Determine the [x, y] coordinate at the center of the cell enclosing the given text.  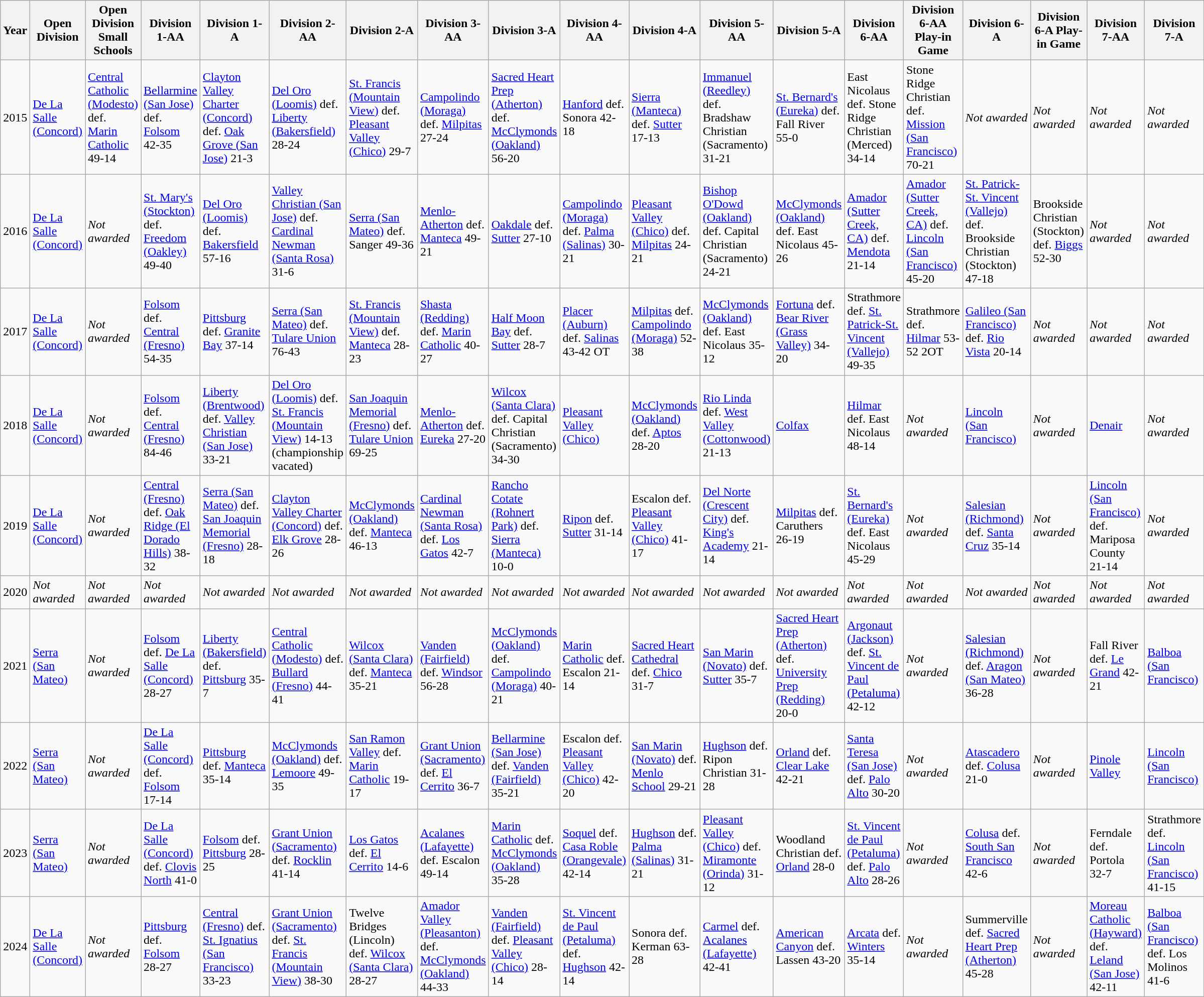
St. Bernard's (Eureka) def. Fall River 55-0 [809, 117]
Escalon def. Pleasant Valley (Chico) 42-20 [594, 766]
2018 [15, 425]
Strathmore def. Hilmar 53-52 2OT [933, 331]
Campolindo (Moraga) def. Palma (Salinas) 30-21 [594, 231]
Lincoln (San Francisco) def. Mariposa County 21-14 [1116, 526]
Stone Ridge Christian def. Mission (San Francisco) 70-21 [933, 117]
San Joaquin Memorial (Fresno) def. Tulare Union 69-25 [382, 425]
Pittsburg def. Manteca 35-14 [234, 766]
Pittsburg def. Granite Bay 37-14 [234, 331]
Division 7-AA [1116, 30]
Division 1-A [234, 30]
Escalon def. Pleasant Valley (Chico) 41-17 [665, 526]
Pleasant Valley (Chico) def. Miramonte (Orinda) 31-12 [737, 852]
Amador (Sutter Creek, CA) def. Mendota 21-14 [874, 231]
Central (Fresno) def. St. Ignatius (San Francisco) 33-23 [234, 946]
Division 3-AA [453, 30]
2015 [15, 117]
Santa Teresa (San Jose) def. Palo Alto 30-20 [874, 766]
Amador Valley (Pleasanton) def. McClymonds (Oakland) 44-33 [453, 946]
Bellarmine (San Jose) def. Folsom 42-35 [171, 117]
Vanden (Fairfield) def. Windsor 56-28 [453, 666]
Immanuel (Reedley) def. Bradshaw Christian (Sacramento) 31-21 [737, 117]
Valley Christian (San Jose) def. Cardinal Newman (Santa Rosa) 31-6 [308, 231]
Bellarmine (San Jose) def. Vanden (Fairfield) 35-21 [524, 766]
Folsom def. De La Salle (Concord) 28-27 [171, 666]
Amador (Sutter Creek, CA) def. Lincoln (San Francisco) 45-20 [933, 231]
Ferndale def. Portola 32-7 [1116, 852]
Division 3-A [524, 30]
Twelve Bridges (Lincoln) def. Wilcox (Santa Clara) 28-27 [382, 946]
2022 [15, 766]
Hanford def. Sonora 42-18 [594, 117]
Liberty (Bakersfield) def. Pittsburg 35-7 [234, 666]
Division 5-A [809, 30]
Division 4-A [665, 30]
McClymonds (Oakland) def. Campolindo (Moraga) 40-21 [524, 666]
Menlo-Atherton def. Eureka 27-20 [453, 425]
Bishop O'Dowd (Oakland) def. Capital Christian (Sacramento) 24-21 [737, 231]
Marin Catholic def. McClymonds (Oakland) 35-28 [524, 852]
Wilcox (Santa Clara) def. Capital Christian (Sacramento) 34-30 [524, 425]
Pinole Valley [1116, 766]
Strathmore def. Lincoln (San Francisco) 41-15 [1174, 852]
Fall River def. Le Grand 42-21 [1116, 666]
Division 2-A [382, 30]
Pleasant Valley (Chico) [594, 425]
St. Francis (Mountain View) def. Manteca 28-23 [382, 331]
Wilcox (Santa Clara) def. Manteca 35-21 [382, 666]
East Nicolaus def. Stone Ridge Christian (Merced) 34-14 [874, 117]
2023 [15, 852]
Salesian (Richmond) def. Santa Cruz 35-14 [996, 526]
Division 7-A [1174, 30]
Folsom def. Central (Fresno) 54-35 [171, 331]
Clayton Valley Charter (Concord) def. Oak Grove (San Jose) 21-3 [234, 117]
Open Division Small Schools [113, 30]
Central Catholic (Modesto) def. Bullard (Fresno) 44-41 [308, 666]
McClymonds (Oakland) def. East Nicolaus 35-12 [737, 331]
Pleasant Valley (Chico) def. Milpitas 24-21 [665, 231]
2020 [15, 592]
Folsom def. Pittsburg 28-25 [234, 852]
Division 6-AA [874, 30]
Division 4-AA [594, 30]
St. Mary's (Stockton) def. Freedom (Oakley) 49-40 [171, 231]
Galileo (San Francisco) def. Rio Vista 20-14 [996, 331]
Serra (San Mateo) def. San Joaquin Memorial (Fresno) 28-18 [234, 526]
Carmel def. Acalanes (Lafayette) 42-41 [737, 946]
St. Vincent de Paul (Petaluma) def. Hughson 42-14 [594, 946]
Open Division [58, 30]
2019 [15, 526]
Acalanes (Lafayette) def. Escalon 49-14 [453, 852]
Denair [1116, 425]
Vanden (Fairfield) def. Pleasant Valley (Chico) 28-14 [524, 946]
Division 6-AA Play-in Game [933, 30]
Orland def. Clear Lake 42-21 [809, 766]
Central (Fresno) def. Oak Ridge (El Dorado Hills) 38-32 [171, 526]
San Ramon Valley def. Marin Catholic 19-17 [382, 766]
Sacred Heart Prep (Atherton) def. University Prep (Redding) 20-0 [809, 666]
McClymonds (Oakland) def. East Nicolaus 45-26 [809, 231]
Serra (San Mateo) def. Sanger 49-36 [382, 231]
2021 [15, 666]
Shasta (Redding) def. Marin Catholic 40-27 [453, 331]
Pittsburg def. Folsom 28-27 [171, 946]
Ripon def. Sutter 31-14 [594, 526]
Los Gatos def. El Cerrito 14-6 [382, 852]
Argonaut (Jackson) def. St. Vincent de Paul (Petaluma) 42-12 [874, 666]
2016 [15, 231]
Milpitas def. Caruthers 26-19 [809, 526]
Grant Union (Sacramento) def. El Cerrito 36-7 [453, 766]
St. Francis (Mountain View) def. Pleasant Valley (Chico) 29-7 [382, 117]
Colfax [809, 425]
Woodland Christian def. Orland 28-0 [809, 852]
San Marin (Novato) def. Menlo School 29-21 [665, 766]
2017 [15, 331]
Rancho Cotate (Rohnert Park) def. Sierra (Manteca) 10-0 [524, 526]
St. Patrick-St. Vincent (Vallejo) def. Brookside Christian (Stockton) 47-18 [996, 231]
Strathmore def. St. Patrick-St. Vincent (Vallejo) 49-35 [874, 331]
Sacred Heart Prep (Atherton) def. McClymonds (Oakland) 56-20 [524, 117]
Division 2-AA [308, 30]
Brookside Christian (Stockton) def. Biggs 52-30 [1058, 231]
McClymonds (Oakland) def. Lemoore 49-35 [308, 766]
Grant Union (Sacramento) def. Rocklin 41-14 [308, 852]
Campolindo (Moraga) def. Milpitas 27-24 [453, 117]
Fortuna def. Bear River (Grass Valley) 34-20 [809, 331]
Balboa (San Francisco) [1174, 666]
Year [15, 30]
Division 6-A Play-in Game [1058, 30]
Sonora def. Kerman 63-28 [665, 946]
Summerville def. Sacred Heart Prep (Atherton) 45-28 [996, 946]
Liberty (Brentwood) def. Valley Christian (San Jose) 33-21 [234, 425]
Clayton Valley Charter (Concord) def. Elk Grove 28-26 [308, 526]
Rio Linda def. West Valley (Cottonwood) 21-13 [737, 425]
Milpitas def. Campolindo (Moraga) 52-38 [665, 331]
Arcata def. Winters 35-14 [874, 946]
Hughson def. Palma (Salinas) 31-21 [665, 852]
Salesian (Richmond) def. Aragon (San Mateo) 36-28 [996, 666]
Grant Union (Sacramento) def. St. Francis (Mountain View) 38-30 [308, 946]
Hilmar def. East Nicolaus 48-14 [874, 425]
Balboa (San Francisco) def. Los Molinos 41-6 [1174, 946]
Division 1-AA [171, 30]
San Marin (Novato) def. Sutter 35-7 [737, 666]
Soquel def. Casa Roble (Orangevale) 42-14 [594, 852]
Atascadero def. Colusa 21-0 [996, 766]
Sacred Heart Cathedral def. Chico 31-7 [665, 666]
Division 6-A [996, 30]
Sierra (Manteca) def. Sutter 17-13 [665, 117]
Oakdale def. Sutter 27-10 [524, 231]
Del Norte (Crescent City) def. King's Academy 21-14 [737, 526]
Central Catholic (Modesto) def. Marin Catholic 49-14 [113, 117]
St. Vincent de Paul (Petaluma) def. Palo Alto 28-26 [874, 852]
Colusa def. South San Francisco 42-6 [996, 852]
Serra (San Mateo) def. Tulare Union 76-43 [308, 331]
American Canyon def. Lassen 43-20 [809, 946]
Hughson def. Ripon Christian 31-28 [737, 766]
2024 [15, 946]
Half Moon Bay def. Sutter 28-7 [524, 331]
Folsom def. Central (Fresno) 84-46 [171, 425]
Del Oro (Loomis) def. Liberty (Bakersfield) 28-24 [308, 117]
De La Salle (Concord) def. Folsom 17-14 [171, 766]
Moreau Catholic (Hayward) def. Leland (San Jose) 42-11 [1116, 946]
Cardinal Newman (Santa Rosa) def. Los Gatos 42-7 [453, 526]
McClymonds (Oakland) def. Aptos 28-20 [665, 425]
Del Oro (Loomis) def. Bakersfield 57-16 [234, 231]
Del Oro (Loomis) def. St. Francis (Mountain View) 14-13 (championship vacated) [308, 425]
Marin Catholic def. Escalon 21-14 [594, 666]
McClymonds (Oakland) def. Manteca 46-13 [382, 526]
De La Salle (Concord) def. Clovis North 41-0 [171, 852]
Division 5-AA [737, 30]
Menlo-Atherton def. Manteca 49-21 [453, 231]
St. Bernard's (Eureka) def. East Nicolaus 45-29 [874, 526]
Placer (Auburn) def. Salinas 43-42 OT [594, 331]
